Determine the (x, y) coordinate at the center of the cell enclosing the given text.  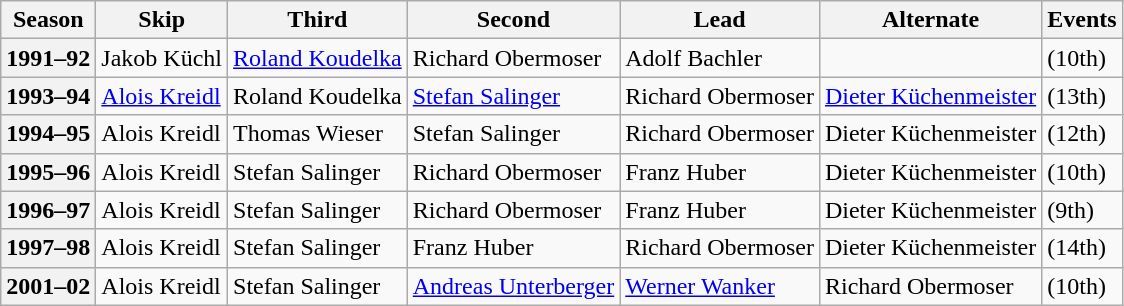
Adolf Bachler (720, 58)
Lead (720, 20)
Werner Wanker (720, 286)
(9th) (1082, 210)
1995–96 (48, 172)
Events (1082, 20)
Second (514, 20)
Jakob Küchl (162, 58)
(13th) (1082, 96)
Andreas Unterberger (514, 286)
1994–95 (48, 134)
2001–02 (48, 286)
Skip (162, 20)
Alternate (930, 20)
1996–97 (48, 210)
Season (48, 20)
1993–94 (48, 96)
1997–98 (48, 248)
Thomas Wieser (318, 134)
(12th) (1082, 134)
Third (318, 20)
1991–92 (48, 58)
(14th) (1082, 248)
